Scan for the cell matching the given text and deliver its (x, y) coordinate at center. 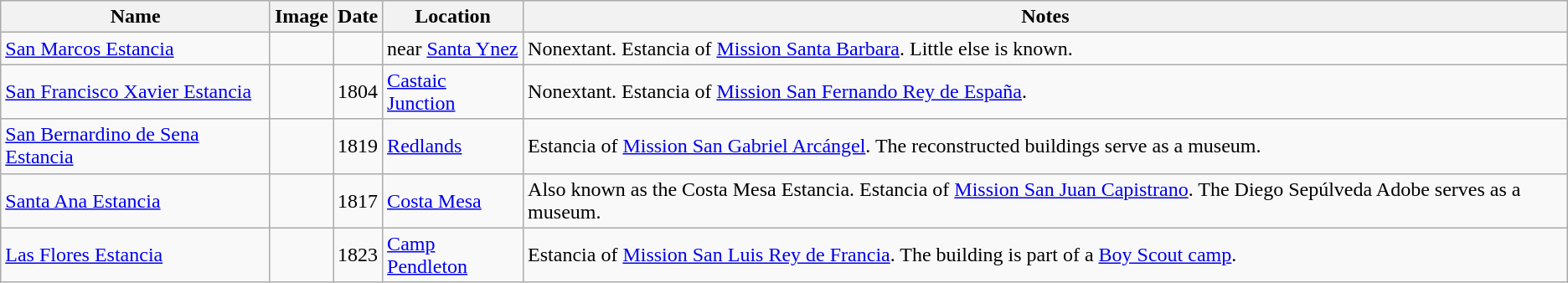
1823 (358, 255)
Costa Mesa (453, 201)
near Santa Ynez (453, 49)
Santa Ana Estancia (136, 201)
San Marcos Estancia (136, 49)
Date (358, 17)
San Francisco Xavier Estancia (136, 92)
1804 (358, 92)
Name (136, 17)
San Bernardino de Sena Estancia (136, 146)
Nonextant. Estancia of Mission San Fernando Rey de España. (1045, 92)
Notes (1045, 17)
1819 (358, 146)
Castaic Junction (453, 92)
Camp Pendleton (453, 255)
Nonextant. Estancia of Mission Santa Barbara. Little else is known. (1045, 49)
1817 (358, 201)
Estancia of Mission San Luis Rey de Francia. The building is part of a Boy Scout camp. (1045, 255)
Location (453, 17)
Image (302, 17)
Estancia of Mission San Gabriel Arcángel. The reconstructed buildings serve as a museum. (1045, 146)
Redlands (453, 146)
Las Flores Estancia (136, 255)
Also known as the Costa Mesa Estancia. Estancia of Mission San Juan Capistrano. The Diego Sepúlveda Adobe serves as a museum. (1045, 201)
